Find where the given text appears and provide that cell's center as [X, Y] coordinate. 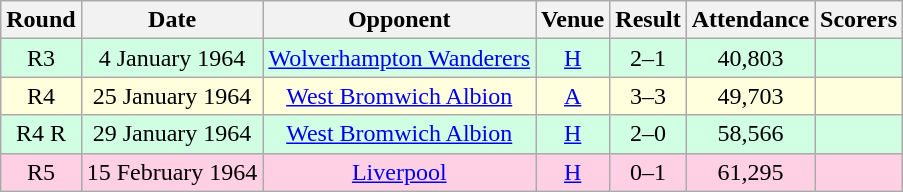
Result [648, 20]
61,295 [750, 172]
29 January 1964 [172, 134]
Scorers [859, 20]
Date [172, 20]
Opponent [400, 20]
R3 [41, 58]
A [573, 96]
3–3 [648, 96]
49,703 [750, 96]
58,566 [750, 134]
2–1 [648, 58]
R4 [41, 96]
R4 R [41, 134]
40,803 [750, 58]
2–0 [648, 134]
Round [41, 20]
15 February 1964 [172, 172]
25 January 1964 [172, 96]
Attendance [750, 20]
R5 [41, 172]
Wolverhampton Wanderers [400, 58]
Liverpool [400, 172]
0–1 [648, 172]
Venue [573, 20]
4 January 1964 [172, 58]
